Detect which cell encompasses the target text, then output its (x, y) center coordinate. 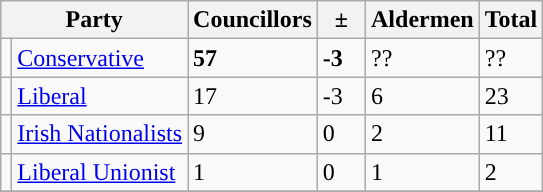
Liberal Unionist (100, 172)
± (341, 20)
6 (423, 96)
Aldermen (423, 20)
Party (94, 20)
Total (511, 20)
17 (253, 96)
57 (253, 58)
Councillors (253, 20)
11 (511, 134)
Irish Nationalists (100, 134)
Conservative (100, 58)
23 (511, 96)
9 (253, 134)
Liberal (100, 96)
